Determine the [X, Y] coordinate at the center of the cell enclosing the given text.  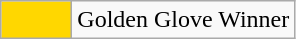
Golden Glove Winner [184, 20]
